Extract the (x, y) coordinate from the center of the cell holding the provided text.  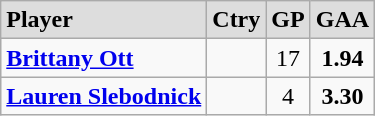
Ctry (236, 20)
1.94 (342, 58)
3.30 (342, 96)
4 (288, 96)
Player (104, 20)
17 (288, 58)
Brittany Ott (104, 58)
GP (288, 20)
GAA (342, 20)
Lauren Slebodnick (104, 96)
